Return the (x, y) coordinate for the center point of the cell that contains the specified text.  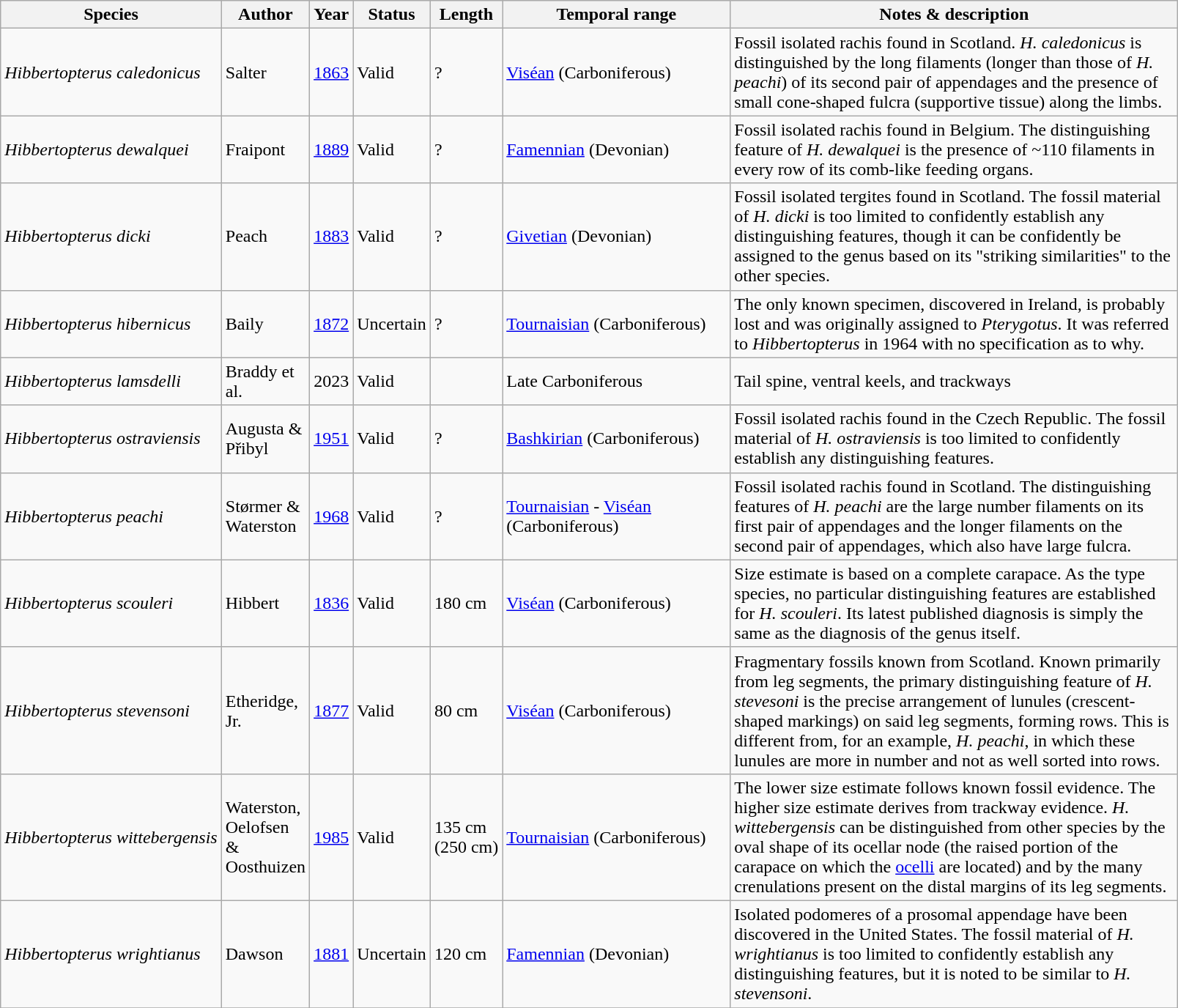
Hibbertopterus wrightianus (111, 954)
Author (265, 15)
180 cm (466, 604)
Tail spine, ventral keels, and trackways (954, 381)
135 cm(250 cm) (466, 837)
Baily (265, 324)
1951 (331, 439)
Waterston, Oelofsen & Oosthuizen (265, 837)
Hibbertopterus ostraviensis (111, 439)
1889 (331, 149)
Status (392, 15)
Hibbertopterus hibernicus (111, 324)
Augusta & Přibyl (265, 439)
120 cm (466, 954)
Hibbertopterus wittebergensis (111, 837)
Peach (265, 237)
1883 (331, 237)
1872 (331, 324)
1985 (331, 837)
Tournaisian - Viséan (Carboniferous) (617, 516)
Bashkirian (Carboniferous) (617, 439)
1877 (331, 711)
Etheridge, Jr. (265, 711)
Length (466, 15)
Hibbertopterus peachi (111, 516)
Størmer & Waterston (265, 516)
Hibbertopterus caledonicus (111, 72)
Year (331, 15)
Temporal range (617, 15)
Late Carboniferous (617, 381)
Hibbertopterus scouleri (111, 604)
2023 (331, 381)
Hibbertopterus dicki (111, 237)
Hibbertopterus stevensoni (111, 711)
1968 (331, 516)
1863 (331, 72)
Hibbert (265, 604)
1836 (331, 604)
Givetian (Devonian) (617, 237)
Species (111, 15)
Hibbertopterus dewalquei (111, 149)
Salter (265, 72)
Dawson (265, 954)
Braddy et al. (265, 381)
Fraipont (265, 149)
80 cm (466, 711)
Notes & description (954, 15)
Hibbertopterus lamsdelli (111, 381)
1881 (331, 954)
